Pinpoint the cell where the given text exists, returning its (X, Y) midpoint coordinate. 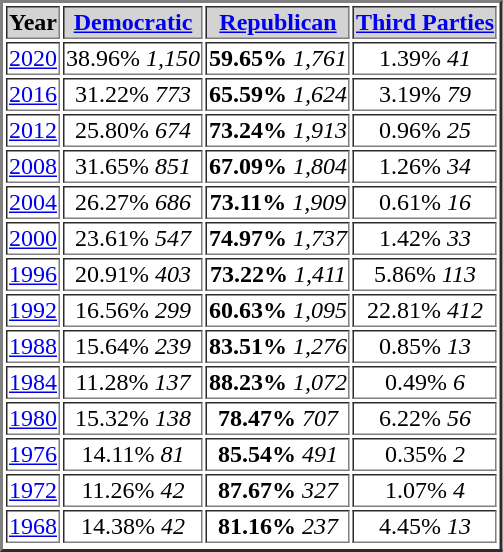
31.22% 773 (133, 94)
2012 (33, 130)
23.61% 547 (133, 238)
2000 (33, 238)
73.11% 1,909 (278, 202)
38.96% 1,150 (133, 58)
2008 (33, 166)
73.24% 1,913 (278, 130)
5.86% 113 (425, 274)
1.42% 33 (425, 238)
85.54% 491 (278, 454)
Third Parties (425, 22)
16.56% 299 (133, 310)
1980 (33, 418)
88.23% 1,072 (278, 382)
14.11% 81 (133, 454)
15.32% 138 (133, 418)
22.81% 412 (425, 310)
67.09% 1,804 (278, 166)
Year (33, 22)
26.27% 686 (133, 202)
83.51% 1,276 (278, 346)
1.07% 4 (425, 490)
0.85% 13 (425, 346)
59.65% 1,761 (278, 58)
2004 (33, 202)
81.16% 237 (278, 526)
14.38% 42 (133, 526)
74.97% 1,737 (278, 238)
1968 (33, 526)
2020 (33, 58)
0.35% 2 (425, 454)
11.26% 42 (133, 490)
0.96% 25 (425, 130)
20.91% 403 (133, 274)
1996 (33, 274)
1976 (33, 454)
0.49% 6 (425, 382)
60.63% 1,095 (278, 310)
1972 (33, 490)
87.67% 327 (278, 490)
3.19% 79 (425, 94)
15.64% 239 (133, 346)
1984 (33, 382)
2016 (33, 94)
73.22% 1,411 (278, 274)
25.80% 674 (133, 130)
4.45% 13 (425, 526)
6.22% 56 (425, 418)
65.59% 1,624 (278, 94)
1.39% 41 (425, 58)
78.47% 707 (278, 418)
1988 (33, 346)
11.28% 137 (133, 382)
0.61% 16 (425, 202)
Republican (278, 22)
Democratic (133, 22)
1992 (33, 310)
1.26% 34 (425, 166)
31.65% 851 (133, 166)
